From the cell containing the given text, extract its center point as (x, y) coordinate. 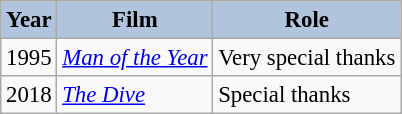
Role (307, 20)
Special thanks (307, 95)
2018 (29, 95)
Year (29, 20)
The Dive (135, 95)
Man of the Year (135, 58)
1995 (29, 58)
Film (135, 20)
Very special thanks (307, 58)
